Locate the cell with the specified text and output its (x, y) center coordinate. 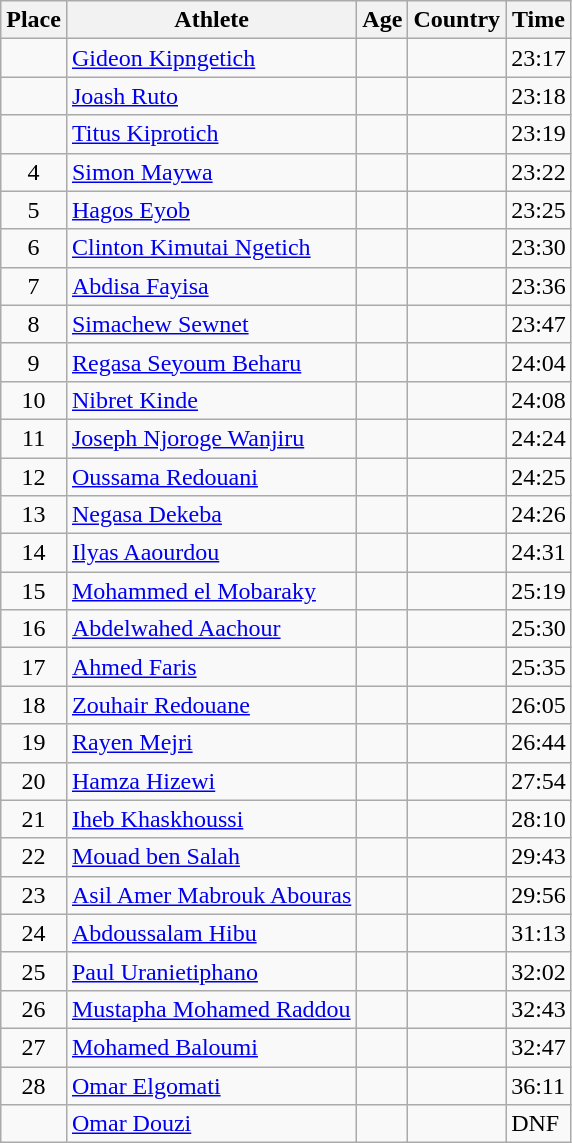
22 (34, 857)
26:44 (539, 743)
Joash Ruto (211, 96)
Omar Douzi (211, 1124)
15 (34, 591)
Asil Amer Mabrouk Abouras (211, 895)
Place (34, 20)
Time (539, 20)
Regasa Seyoum Beharu (211, 362)
7 (34, 286)
Mouad ben Salah (211, 857)
28 (34, 1085)
Mohammed el Mobaraky (211, 591)
Rayen Mejri (211, 743)
23:47 (539, 324)
24 (34, 933)
6 (34, 248)
Iheb Khaskhoussi (211, 819)
Clinton Kimutai Ngetich (211, 248)
8 (34, 324)
26:05 (539, 705)
12 (34, 477)
26 (34, 1009)
19 (34, 743)
9 (34, 362)
24:26 (539, 515)
24:24 (539, 438)
27:54 (539, 781)
25:30 (539, 629)
16 (34, 629)
Abdelwahed Aachour (211, 629)
25:19 (539, 591)
Paul Uranietiphano (211, 971)
Titus Kiprotich (211, 134)
23:25 (539, 210)
Oussama Redouani (211, 477)
4 (34, 172)
Simon Maywa (211, 172)
Country (457, 20)
Ilyas Aaourdou (211, 553)
23 (34, 895)
25:35 (539, 667)
10 (34, 400)
13 (34, 515)
32:02 (539, 971)
32:47 (539, 1047)
Athlete (211, 20)
24:25 (539, 477)
Joseph Njoroge Wanjiru (211, 438)
Simachew Sewnet (211, 324)
18 (34, 705)
32:43 (539, 1009)
Mustapha Mohamed Raddou (211, 1009)
14 (34, 553)
17 (34, 667)
Zouhair Redouane (211, 705)
24:04 (539, 362)
20 (34, 781)
23:18 (539, 96)
11 (34, 438)
28:10 (539, 819)
Ahmed Faris (211, 667)
Negasa Dekeba (211, 515)
31:13 (539, 933)
Abdoussalam Hibu (211, 933)
23:17 (539, 58)
27 (34, 1047)
Hamza Hizewi (211, 781)
29:56 (539, 895)
25 (34, 971)
23:36 (539, 286)
Age (382, 20)
Gideon Kipngetich (211, 58)
23:19 (539, 134)
Omar Elgomati (211, 1085)
Hagos Eyob (211, 210)
5 (34, 210)
24:08 (539, 400)
DNF (539, 1124)
Nibret Kinde (211, 400)
23:30 (539, 248)
29:43 (539, 857)
36:11 (539, 1085)
24:31 (539, 553)
Mohamed Baloumi (211, 1047)
Abdisa Fayisa (211, 286)
21 (34, 819)
23:22 (539, 172)
